Search for the cell housing the specified text and yield its [x, y] center coordinate. 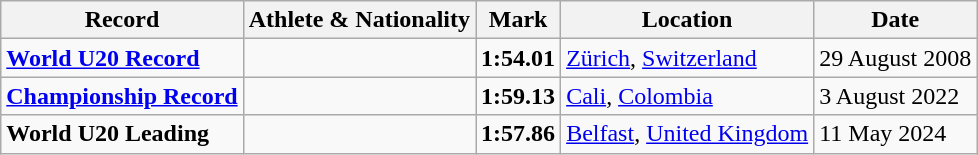
29 August 2008 [896, 58]
Location [688, 20]
Belfast, United Kingdom [688, 134]
Zürich, Switzerland [688, 58]
Record [122, 20]
1:57.86 [518, 134]
World U20 Leading [122, 134]
11 May 2024 [896, 134]
World U20 Record [122, 58]
1:54.01 [518, 58]
3 August 2022 [896, 96]
Cali, Colombia [688, 96]
Mark [518, 20]
1:59.13 [518, 96]
Championship Record [122, 96]
Date [896, 20]
Athlete & Nationality [359, 20]
